Output the (x, y) coordinate of the center of the cell containing the given text.  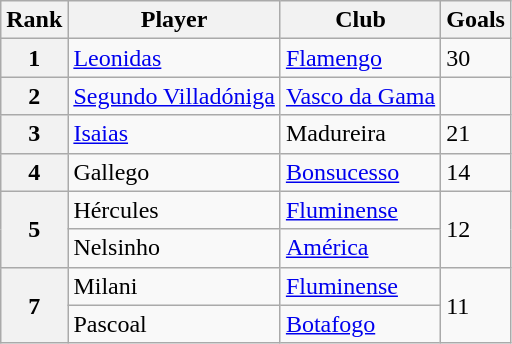
3 (34, 134)
Rank (34, 20)
14 (476, 172)
Isaias (174, 134)
2 (34, 96)
América (360, 248)
Player (174, 20)
Bonsucesso (360, 172)
7 (34, 305)
30 (476, 58)
Madureira (360, 134)
Botafogo (360, 324)
Pascoal (174, 324)
Nelsinho (174, 248)
Club (360, 20)
12 (476, 229)
Milani (174, 286)
21 (476, 134)
Segundo Villadóniga (174, 96)
Leonidas (174, 58)
4 (34, 172)
Vasco da Gama (360, 96)
5 (34, 229)
Goals (476, 20)
Gallego (174, 172)
Hércules (174, 210)
1 (34, 58)
11 (476, 305)
Flamengo (360, 58)
